From the cell containing the given text, extract its center point as [x, y] coordinate. 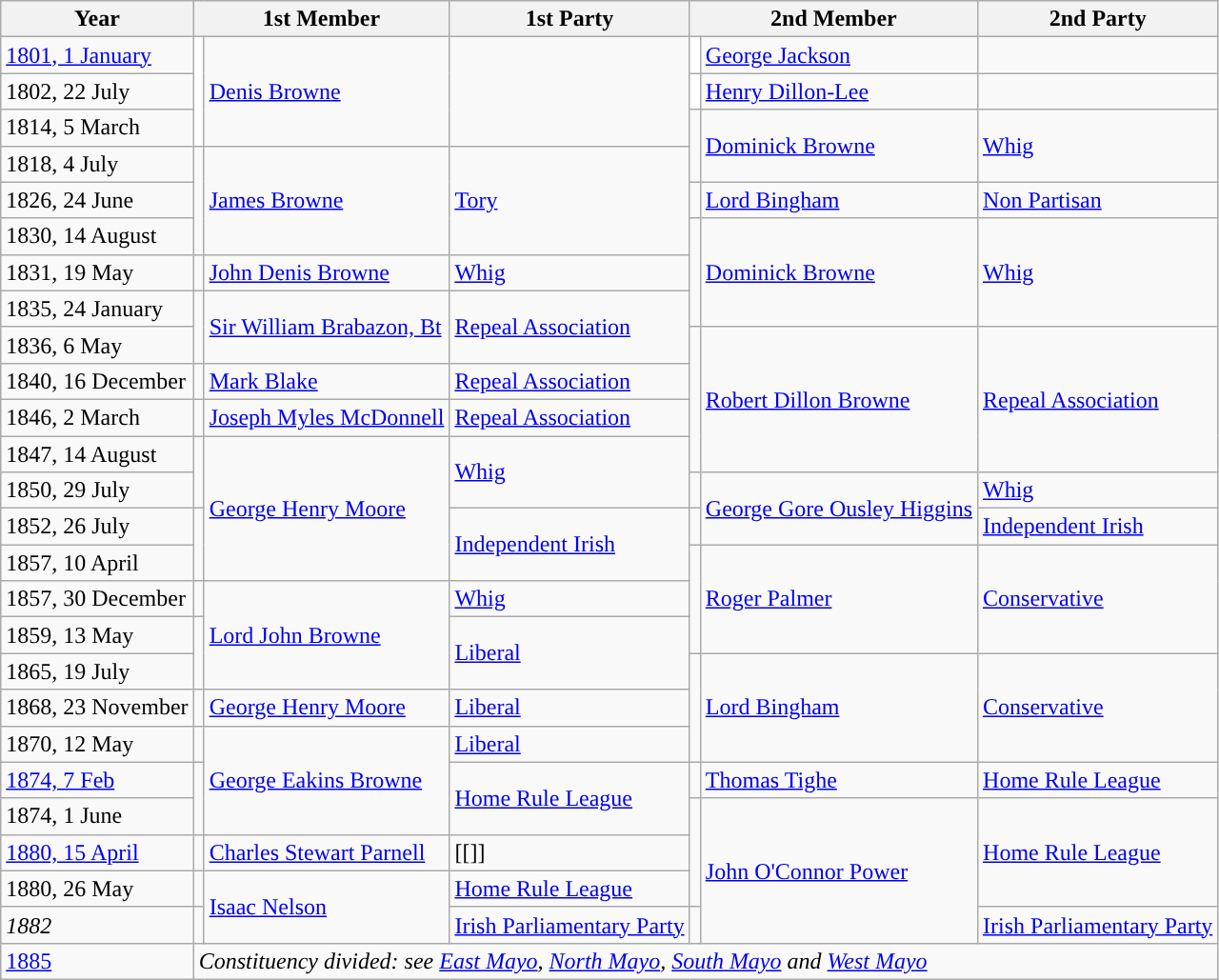
1870, 12 May [97, 744]
Charles Stewart Parnell [327, 852]
1801, 1 January [97, 55]
George Gore Ousley Higgins [838, 509]
1882 [97, 925]
1831, 19 May [97, 272]
Sir William Brabazon, Bt [327, 327]
1814, 5 March [97, 128]
George Eakins Browne [327, 780]
1874, 7 Feb [97, 780]
1840, 16 December [97, 381]
1868, 23 November [97, 708]
1874, 1 June [97, 816]
[[]] [570, 852]
George Jackson [838, 55]
1857, 10 April [97, 563]
1859, 13 May [97, 635]
1852, 26 July [97, 527]
Isaac Nelson [327, 907]
1826, 24 June [97, 200]
1st Party [570, 19]
Denis Browne [327, 91]
Tory [570, 200]
1847, 14 August [97, 454]
Roger Palmer [838, 599]
Constituency divided: see East Mayo, North Mayo, South Mayo and West Mayo [706, 961]
1857, 30 December [97, 599]
Henry Dillon-Lee [838, 91]
Mark Blake [327, 381]
1880, 26 May [97, 889]
James Browne [327, 200]
1st Member [322, 19]
John O'Connor Power [838, 870]
Lord John Browne [327, 635]
1846, 2 March [97, 417]
2nd Party [1098, 19]
1880, 15 April [97, 852]
John Denis Browne [327, 272]
1802, 22 July [97, 91]
1818, 4 July [97, 164]
1885 [97, 961]
1835, 24 January [97, 309]
1850, 29 July [97, 490]
1865, 19 July [97, 671]
Year [97, 19]
1836, 6 May [97, 345]
Non Partisan [1098, 200]
Joseph Myles McDonnell [327, 417]
2nd Member [833, 19]
Robert Dillon Browne [838, 399]
1830, 14 August [97, 236]
Thomas Tighe [838, 780]
